Output the [x, y] coordinate of the center of the cell containing the given text.  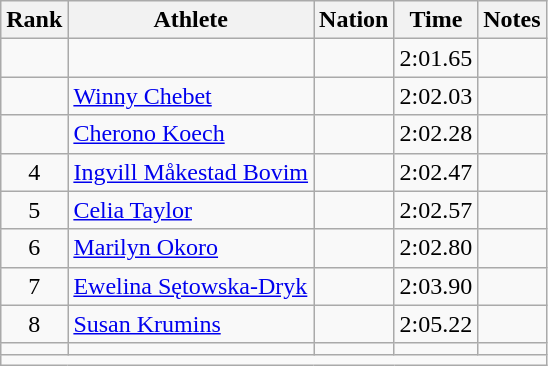
7 [34, 286]
8 [34, 324]
Nation [354, 20]
2:02.80 [436, 248]
4 [34, 172]
6 [34, 248]
2:02.47 [436, 172]
Athlete [191, 20]
Ingvill Måkestad Bovim [191, 172]
Rank [34, 20]
2:02.57 [436, 210]
Susan Krumins [191, 324]
Winny Chebet [191, 96]
2:02.28 [436, 134]
2:01.65 [436, 58]
Time [436, 20]
Cherono Koech [191, 134]
Celia Taylor [191, 210]
2:03.90 [436, 286]
2:02.03 [436, 96]
Notes [512, 20]
Ewelina Sętowska-Dryk [191, 286]
2:05.22 [436, 324]
Marilyn Okoro [191, 248]
5 [34, 210]
